Identify which cell holds the provided text, then report its (X, Y) central coordinate. 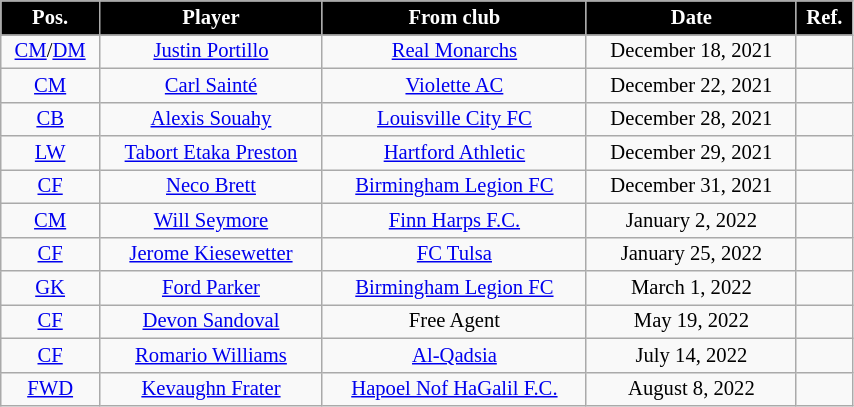
Player (212, 17)
Finn Harps F.C. (454, 220)
December 29, 2021 (691, 153)
CB (50, 119)
FC Tulsa (454, 254)
Alexis Souahy (212, 119)
Romario Williams (212, 355)
December 31, 2021 (691, 186)
Free Agent (454, 321)
Violette AC (454, 85)
Kevaughn Frater (212, 389)
July 14, 2022 (691, 355)
Hapoel Nof HaGalil F.C. (454, 389)
Louisville City FC (454, 119)
Date (691, 17)
Will Seymore (212, 220)
Devon Sandoval (212, 321)
December 18, 2021 (691, 51)
Hartford Athletic (454, 153)
January 25, 2022 (691, 254)
LW (50, 153)
Ref. (824, 17)
August 8, 2022 (691, 389)
FWD (50, 389)
December 28, 2021 (691, 119)
Ford Parker (212, 287)
January 2, 2022 (691, 220)
From club (454, 17)
GK (50, 287)
Pos. (50, 17)
CM/DM (50, 51)
March 1, 2022 (691, 287)
Neco Brett (212, 186)
Jerome Kiesewetter (212, 254)
Real Monarchs (454, 51)
December 22, 2021 (691, 85)
Tabort Etaka Preston (212, 153)
Carl Sainté (212, 85)
Al-Qadsia (454, 355)
Justin Portillo (212, 51)
May 19, 2022 (691, 321)
